Extract the [X, Y] coordinate from the center of the cell holding the provided text.  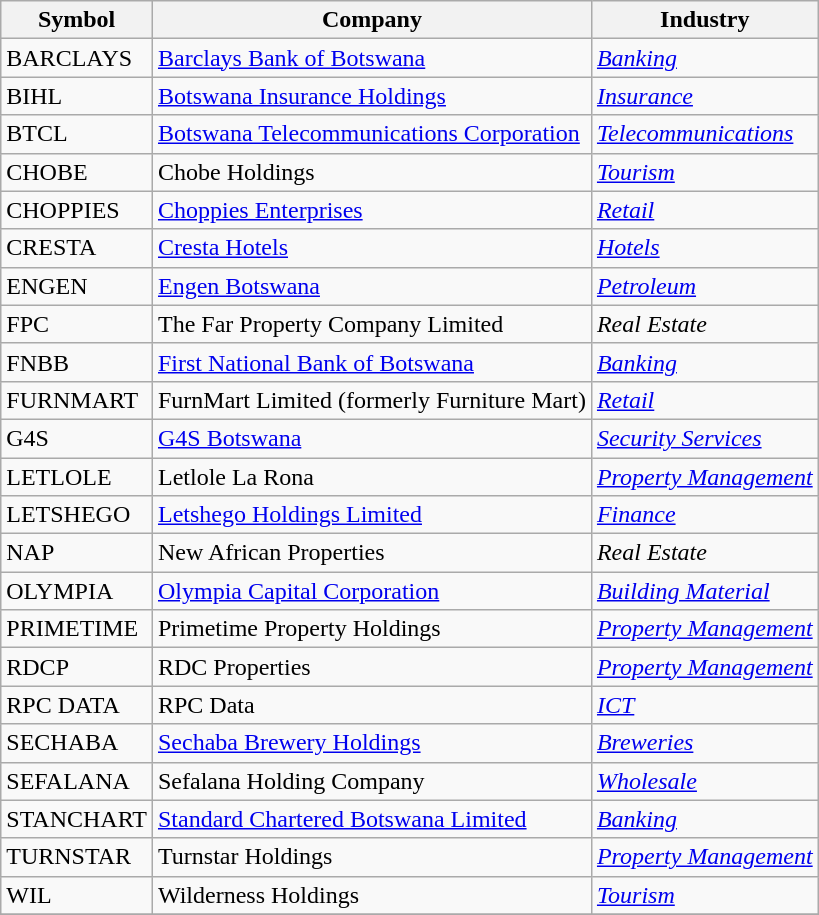
Finance [704, 515]
NAP [77, 553]
LETLOLE [77, 477]
Letshego Holdings Limited [372, 515]
SECHABA [77, 743]
CHOBE [77, 172]
Hotels [704, 248]
Choppies Enterprises [372, 210]
ENGEN [77, 286]
Cresta Hotels [372, 248]
STANCHART [77, 819]
G4S [77, 438]
RDC Properties [372, 667]
RPC Data [372, 705]
OLYMPIA [77, 591]
G4S Botswana [372, 438]
LETSHEGO [77, 515]
SEFALANA [77, 781]
Sechaba Brewery Holdings [372, 743]
Letlole La Rona [372, 477]
Petroleum [704, 286]
Security Services [704, 438]
Chobe Holdings [372, 172]
WIL [77, 895]
Company [372, 20]
FPC [77, 324]
Botswana Insurance Holdings [372, 96]
CRESTA [77, 248]
Industry [704, 20]
New African Properties [372, 553]
Wholesale [704, 781]
FurnMart Limited (formerly Furniture Mart) [372, 400]
FNBB [77, 362]
FURNMART [77, 400]
Building Material [704, 591]
Sefalana Holding Company [372, 781]
Turnstar Holdings [372, 857]
BARCLAYS [77, 58]
CHOPPIES [77, 210]
TURNSTAR [77, 857]
Standard Chartered Botswana Limited [372, 819]
ICT [704, 705]
Olympia Capital Corporation [372, 591]
Engen Botswana [372, 286]
First National Bank of Botswana [372, 362]
Barclays Bank of Botswana [372, 58]
Breweries [704, 743]
Insurance [704, 96]
Botswana Telecommunications Corporation [372, 134]
RPC DATA [77, 705]
BTCL [77, 134]
Symbol [77, 20]
The Far Property Company Limited [372, 324]
Primetime Property Holdings [372, 629]
BIHL [77, 96]
Wilderness Holdings [372, 895]
Telecommunications [704, 134]
RDCP [77, 667]
PRIMETIME [77, 629]
